Extract the [X, Y] coordinate from the center of the cell holding the provided text.  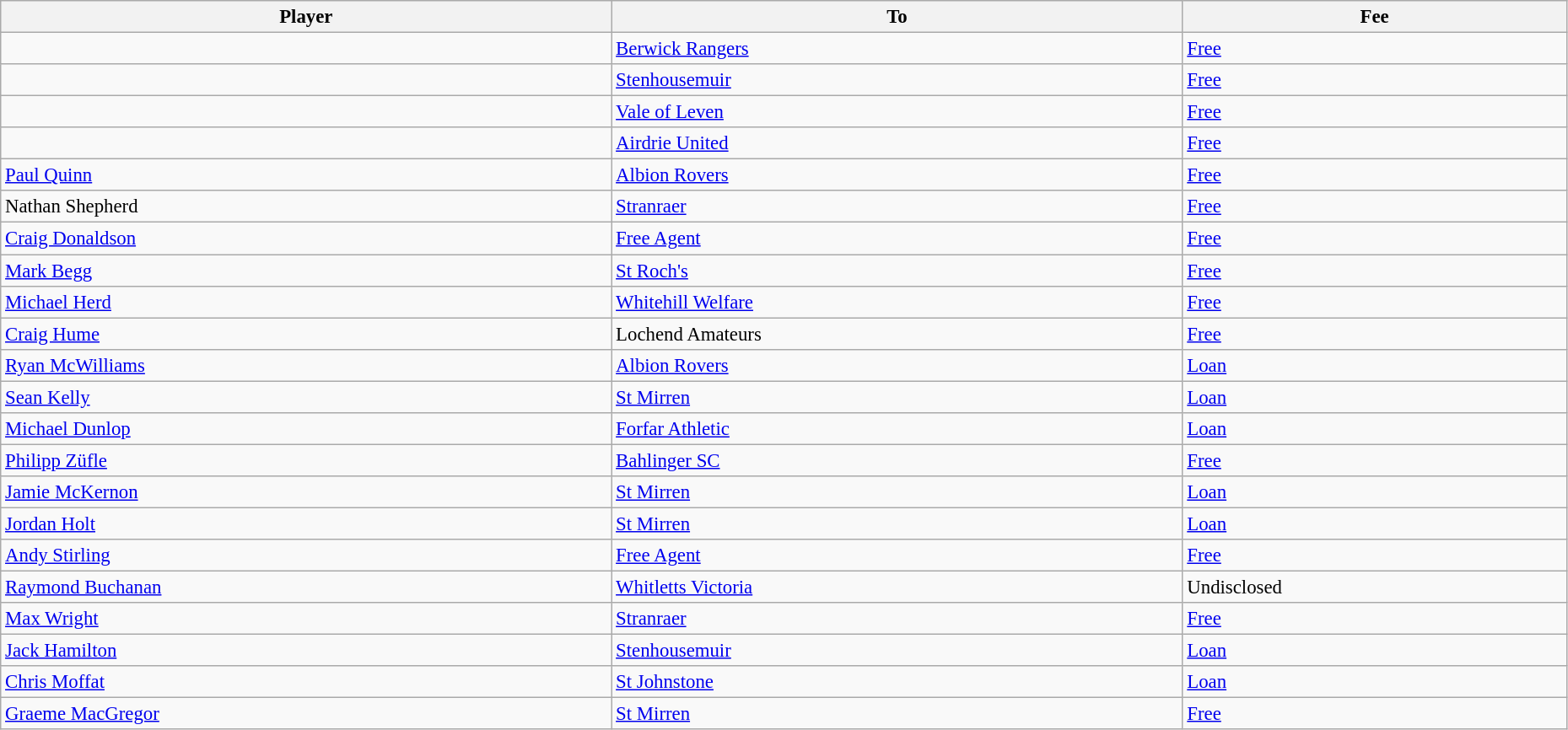
Craig Donaldson [306, 239]
Player [306, 17]
Philipp Züfle [306, 460]
Jamie McKernon [306, 492]
To [897, 17]
Craig Hume [306, 334]
Raymond Buchanan [306, 588]
Max Wright [306, 619]
Vale of Leven [897, 112]
Andy Stirling [306, 556]
Forfar Athletic [897, 429]
Lochend Amateurs [897, 334]
Fee [1375, 17]
Bahlinger SC [897, 460]
St Johnstone [897, 682]
Nathan Shepherd [306, 207]
Undisclosed [1375, 588]
Jack Hamilton [306, 651]
Whitletts Victoria [897, 588]
Michael Herd [306, 302]
St Roch's [897, 271]
Paul Quinn [306, 175]
Sean Kelly [306, 397]
Jordan Holt [306, 523]
Graeme MacGregor [306, 714]
Whitehill Welfare [897, 302]
Chris Moffat [306, 682]
Ryan McWilliams [306, 365]
Berwick Rangers [897, 49]
Airdrie United [897, 143]
Michael Dunlop [306, 429]
Mark Begg [306, 271]
